Search for the cell housing the specified text and yield its [X, Y] center coordinate. 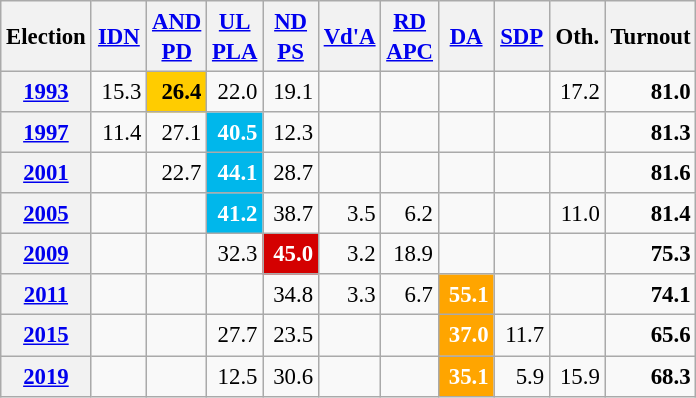
RDAPC [410, 36]
19.1 [291, 92]
5.9 [522, 376]
3.5 [350, 214]
32.3 [235, 254]
34.8 [291, 294]
40.5 [235, 132]
Oth. [577, 36]
23.5 [291, 336]
22.7 [177, 174]
2005 [46, 214]
41.2 [235, 214]
ULPLA [235, 36]
75.3 [650, 254]
45.0 [291, 254]
55.1 [466, 294]
18.9 [410, 254]
2019 [46, 376]
1997 [46, 132]
65.6 [650, 336]
81.6 [650, 174]
11.4 [119, 132]
37.0 [466, 336]
30.6 [291, 376]
2015 [46, 336]
44.1 [235, 174]
SDP [522, 36]
6.7 [410, 294]
15.3 [119, 92]
2009 [46, 254]
12.5 [235, 376]
11.7 [522, 336]
81.3 [650, 132]
2011 [46, 294]
Vd'A [350, 36]
Turnout [650, 36]
DA [466, 36]
26.4 [177, 92]
11.0 [577, 214]
2001 [46, 174]
IDN [119, 36]
27.7 [235, 336]
17.2 [577, 92]
38.7 [291, 214]
81.4 [650, 214]
15.9 [577, 376]
35.1 [466, 376]
81.0 [650, 92]
Election [46, 36]
22.0 [235, 92]
3.2 [350, 254]
27.1 [177, 132]
NDPS [291, 36]
12.3 [291, 132]
ANDPD [177, 36]
3.3 [350, 294]
28.7 [291, 174]
6.2 [410, 214]
68.3 [650, 376]
1993 [46, 92]
74.1 [650, 294]
